Extract the (X, Y) coordinate from the center of the cell holding the provided text.  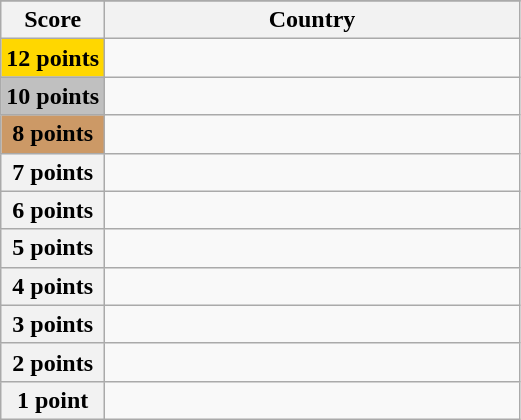
3 points (53, 324)
1 point (53, 400)
10 points (53, 96)
5 points (53, 248)
4 points (53, 286)
Score (53, 20)
12 points (53, 58)
8 points (53, 134)
6 points (53, 210)
7 points (53, 172)
Country (312, 20)
2 points (53, 362)
